Search for the cell housing the specified text and yield its (x, y) center coordinate. 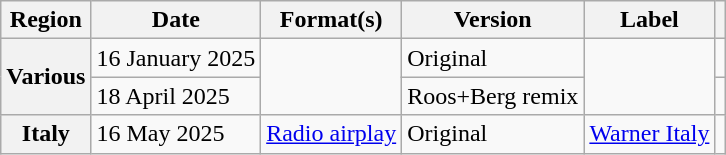
Date (176, 20)
Format(s) (332, 20)
Warner Italy (650, 134)
Label (650, 20)
18 April 2025 (176, 96)
Various (46, 77)
Radio airplay (332, 134)
Region (46, 20)
16 January 2025 (176, 58)
Roos+Berg remix (493, 96)
Italy (46, 134)
16 May 2025 (176, 134)
Version (493, 20)
